Search for the cell housing the specified text and yield its [x, y] center coordinate. 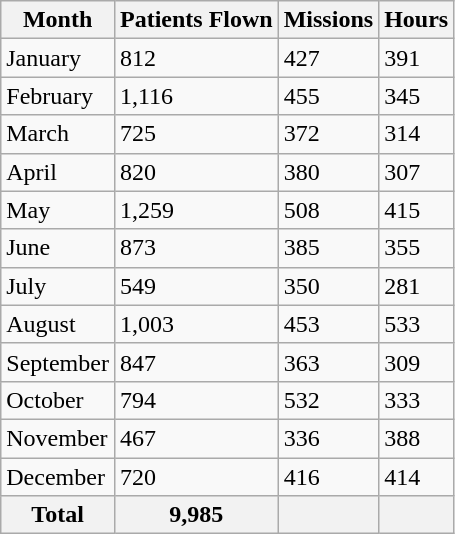
August [58, 324]
336 [328, 438]
1,003 [196, 324]
Total [58, 515]
415 [416, 210]
380 [328, 172]
November [58, 438]
May [58, 210]
Hours [416, 20]
812 [196, 58]
363 [328, 362]
January [58, 58]
416 [328, 477]
385 [328, 248]
April [58, 172]
March [58, 134]
307 [416, 172]
455 [328, 96]
847 [196, 362]
281 [416, 286]
September [58, 362]
388 [416, 438]
314 [416, 134]
Patients Flown [196, 20]
350 [328, 286]
July [58, 286]
June [58, 248]
391 [416, 58]
720 [196, 477]
Month [58, 20]
345 [416, 96]
794 [196, 400]
725 [196, 134]
873 [196, 248]
309 [416, 362]
1,116 [196, 96]
427 [328, 58]
533 [416, 324]
532 [328, 400]
453 [328, 324]
October [58, 400]
333 [416, 400]
February [58, 96]
9,985 [196, 515]
549 [196, 286]
1,259 [196, 210]
508 [328, 210]
December [58, 477]
820 [196, 172]
414 [416, 477]
355 [416, 248]
467 [196, 438]
Missions [328, 20]
372 [328, 134]
